Capture the cell that displays the provided text and extract its [X, Y] central coordinate. 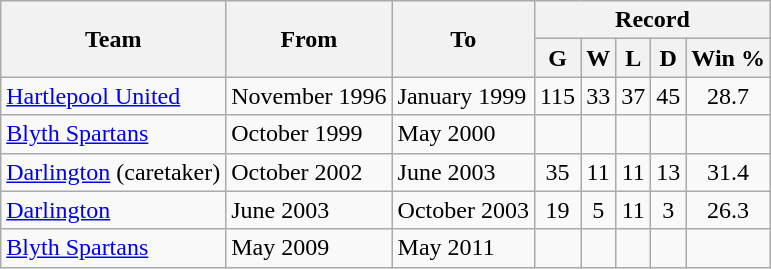
Darlington (caretaker) [114, 172]
115 [557, 96]
L [634, 58]
Win % [728, 58]
November 1996 [309, 96]
33 [598, 96]
October 1999 [309, 134]
October 2002 [309, 172]
37 [634, 96]
Darlington [114, 210]
19 [557, 210]
January 1999 [463, 96]
5 [598, 210]
May 2009 [309, 248]
Record [652, 20]
28.7 [728, 96]
45 [668, 96]
G [557, 58]
Team [114, 39]
May 2011 [463, 248]
3 [668, 210]
W [598, 58]
October 2003 [463, 210]
31.4 [728, 172]
D [668, 58]
To [463, 39]
May 2000 [463, 134]
35 [557, 172]
26.3 [728, 210]
13 [668, 172]
Hartlepool United [114, 96]
From [309, 39]
